From the cell containing the given text, extract its center point as [x, y] coordinate. 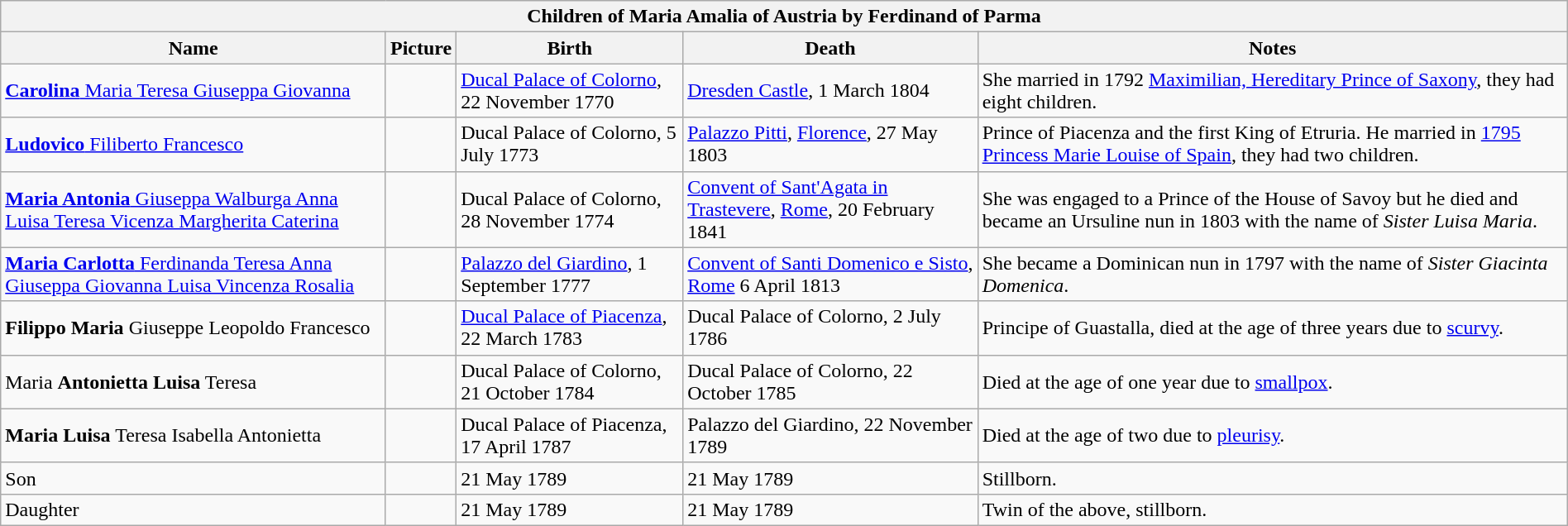
Ludovico Filiberto Francesco [194, 144]
Notes [1272, 48]
Ducal Palace of Colorno, 28 November 1774 [570, 209]
Prince of Piacenza and the first King of Etruria. He married in 1795 Princess Marie Louise of Spain, they had two children. [1272, 144]
Twin of the above, stillborn. [1272, 509]
Convent of Santi Domenico e Sisto, Rome 6 April 1813 [830, 275]
Daughter [194, 509]
Palazzo del Giardino, 22 November 1789 [830, 435]
Death [830, 48]
Maria Luisa Teresa Isabella Antonietta [194, 435]
Dresden Castle, 1 March 1804 [830, 91]
She married in 1792 Maximilian, Hereditary Prince of Saxony, they had eight children. [1272, 91]
Maria Antonietta Luisa Teresa [194, 382]
She became a Dominican nun in 1797 with the name of Sister Giacinta Domenica. [1272, 275]
Birth [570, 48]
Principe of Guastalla, died at the age of three years due to scurvy. [1272, 328]
Children of Maria Amalia of Austria by Ferdinand of Parma [784, 17]
Filippo Maria Giuseppe Leopoldo Francesco [194, 328]
Maria Antonia Giuseppa Walburga Anna Luisa Teresa Vicenza Margherita Caterina [194, 209]
She was engaged to a Prince of the House of Savoy but he died and became an Ursuline nun in 1803 with the name of Sister Luisa Maria. [1272, 209]
Ducal Palace of Colorno, 2 July 1786 [830, 328]
Died at the age of two due to pleurisy. [1272, 435]
Name [194, 48]
Maria Carlotta Ferdinanda Teresa Anna Giuseppa Giovanna Luisa Vincenza Rosalia [194, 275]
Ducal Palace of Colorno, 22 October 1785 [830, 382]
Convent of Sant'Agata in Trastevere, Rome, 20 February 1841 [830, 209]
Died at the age of one year due to smallpox. [1272, 382]
Stillborn. [1272, 478]
Ducal Palace of Piacenza, 22 March 1783 [570, 328]
Carolina Maria Teresa Giuseppa Giovanna [194, 91]
Picture [420, 48]
Ducal Palace of Colorno, 22 November 1770 [570, 91]
Ducal Palace of Colorno, 5 July 1773 [570, 144]
Palazzo del Giardino, 1 September 1777 [570, 275]
Ducal Palace of Colorno, 21 October 1784 [570, 382]
Son [194, 478]
Palazzo Pitti, Florence, 27 May 1803 [830, 144]
Ducal Palace of Piacenza, 17 April 1787 [570, 435]
